Pinpoint the cell where the given text exists, returning its [x, y] midpoint coordinate. 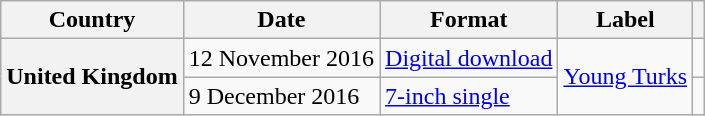
7-inch single [469, 96]
Label [626, 20]
Digital download [469, 58]
Young Turks [626, 77]
Date [281, 20]
Format [469, 20]
9 December 2016 [281, 96]
United Kingdom [92, 77]
12 November 2016 [281, 58]
Country [92, 20]
